Pinpoint the cell where the given text exists, returning its [X, Y] midpoint coordinate. 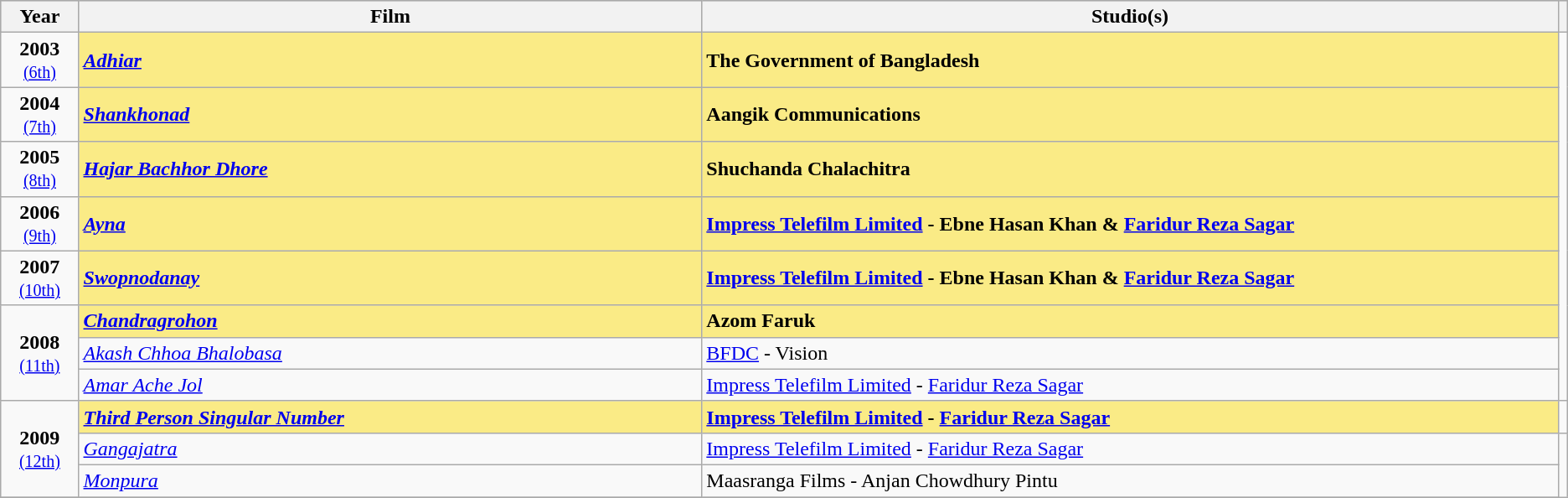
Monpura [390, 480]
Maasranga Films - Anjan Chowdhury Pintu [1130, 480]
Shuchanda Chalachitra [1130, 169]
2005(8th) [40, 169]
Ayna [390, 223]
Azom Faruk [1130, 321]
Adhiar [390, 60]
Swopnodanay [390, 278]
Aangik Communications [1130, 114]
Chandragrohon [390, 321]
Shankhonad [390, 114]
2008(11th) [40, 353]
Year [40, 17]
2006(9th) [40, 223]
Film [390, 17]
Amar Ache Jol [390, 385]
2003(6th) [40, 60]
Third Person Singular Number [390, 417]
Akash Chhoa Bhalobasa [390, 353]
2007(10th) [40, 278]
Hajar Bachhor Dhore [390, 169]
Gangajatra [390, 449]
Studio(s) [1130, 17]
2004(7th) [40, 114]
BFDC - Vision [1130, 353]
The Government of Bangladesh [1130, 60]
2009(12th) [40, 449]
